Locate the cell with the specified text and output its [x, y] center coordinate. 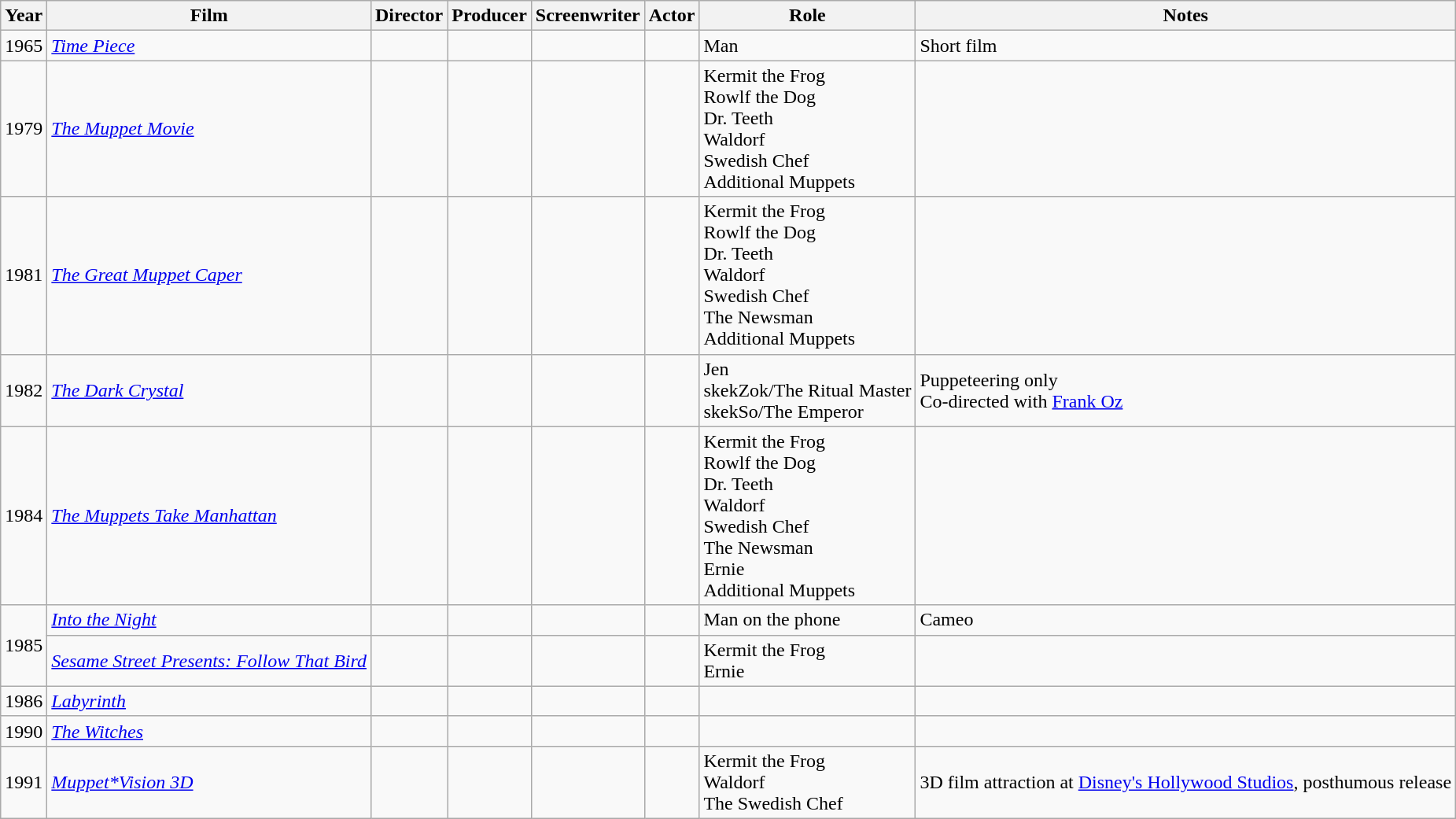
Into the Night [209, 620]
1985 [24, 645]
1982 [24, 390]
Muppet*Vision 3D [209, 782]
The Dark Crystal [209, 390]
Man [807, 46]
The Muppet Movie [209, 129]
Kermit the FrogRowlf the DogDr. TeethWaldorfSwedish ChefThe NewsmanAdditional Muppets [807, 275]
1965 [24, 46]
Puppeteering onlyCo-directed with Frank Oz [1186, 390]
The Muppets Take Manhattan [209, 516]
Short film [1186, 46]
Kermit the FrogRowlf the DogDr. TeethWaldorfSwedish ChefAdditional Muppets [807, 129]
Time Piece [209, 46]
Notes [1186, 16]
Year [24, 16]
Screenwriter [588, 16]
The Witches [209, 731]
The Great Muppet Caper [209, 275]
Labyrinth [209, 701]
Director [409, 16]
1979 [24, 129]
Cameo [1186, 620]
JenskekZok/The Ritual MasterskekSo/The Emperor [807, 390]
1991 [24, 782]
3D film attraction at Disney's Hollywood Studios, posthumous release [1186, 782]
1986 [24, 701]
Film [209, 16]
Kermit the FrogWaldorfThe Swedish Chef [807, 782]
Kermit the FrogRowlf the DogDr. TeethWaldorfSwedish ChefThe NewsmanErnieAdditional Muppets [807, 516]
Actor [672, 16]
Kermit the FrogErnie [807, 661]
Producer [489, 16]
1990 [24, 731]
Sesame Street Presents: Follow That Bird [209, 661]
1984 [24, 516]
Role [807, 16]
Man on the phone [807, 620]
1981 [24, 275]
